Locate the cell with the specified text and output its (x, y) center coordinate. 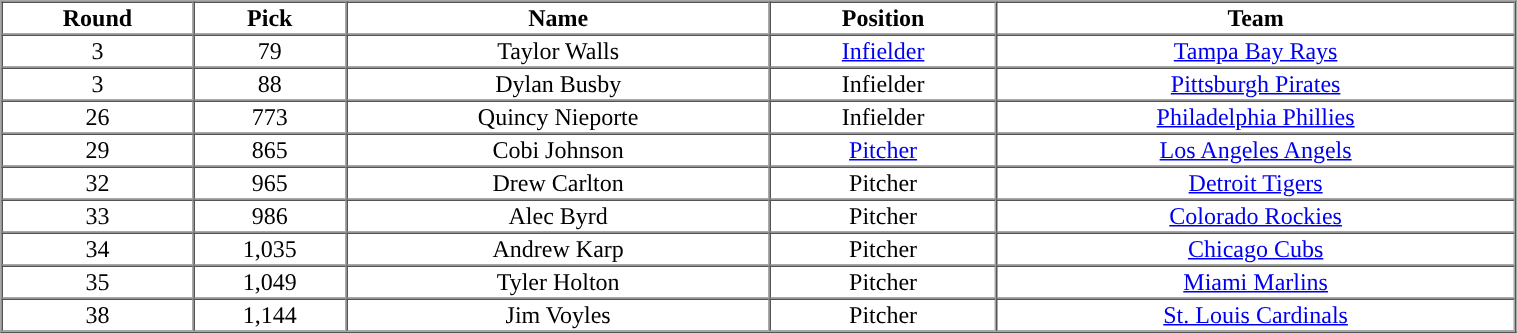
Andrew Karp (558, 248)
Detroit Tigers (1256, 182)
865 (270, 150)
Colorado Rockies (1256, 216)
Name (558, 18)
Tyler Holton (558, 282)
Quincy Nieporte (558, 116)
29 (98, 150)
Team (1256, 18)
Cobi Johnson (558, 150)
Pittsburgh Pirates (1256, 84)
986 (270, 216)
26 (98, 116)
Chicago Cubs (1256, 248)
38 (98, 314)
Tampa Bay Rays (1256, 50)
965 (270, 182)
Pick (270, 18)
Taylor Walls (558, 50)
Miami Marlins (1256, 282)
Round (98, 18)
32 (98, 182)
773 (270, 116)
34 (98, 248)
Dylan Busby (558, 84)
St. Louis Cardinals (1256, 314)
33 (98, 216)
Drew Carlton (558, 182)
1,144 (270, 314)
Los Angeles Angels (1256, 150)
35 (98, 282)
Philadelphia Phillies (1256, 116)
Alec Byrd (558, 216)
79 (270, 50)
Position (883, 18)
1,049 (270, 282)
Jim Voyles (558, 314)
88 (270, 84)
1,035 (270, 248)
